Locate the cell with the specified text and output its (x, y) center coordinate. 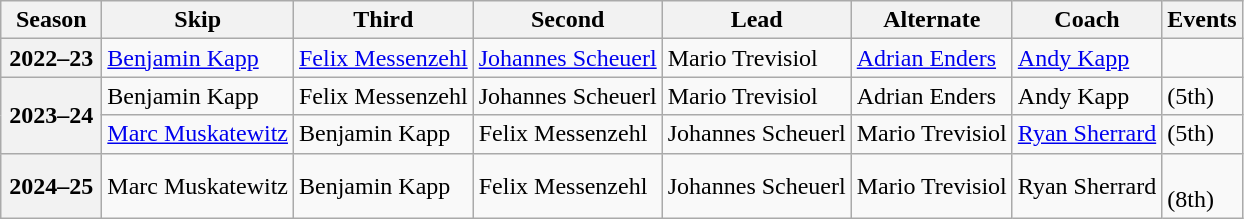
Alternate (932, 20)
Lead (756, 20)
Second (568, 20)
Skip (198, 20)
Coach (1086, 20)
2022–23 (52, 58)
2023–24 (52, 115)
(8th) (1202, 186)
Events (1202, 20)
2024–25 (52, 186)
Season (52, 20)
Third (383, 20)
